Extract the (X, Y) coordinate from the center of the cell holding the provided text.  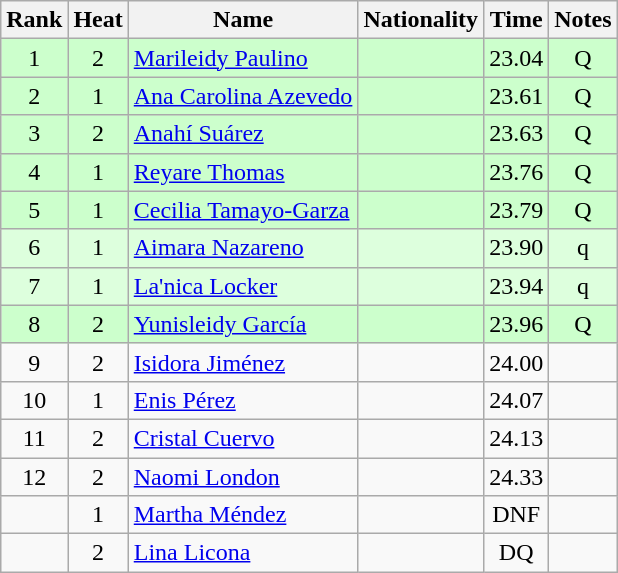
7 (34, 286)
Heat (98, 20)
Marileidy Paulino (243, 58)
Rank (34, 20)
12 (34, 477)
11 (34, 438)
Ana Carolina Azevedo (243, 96)
Martha Méndez (243, 515)
10 (34, 400)
23.61 (516, 96)
Reyare Thomas (243, 172)
Cristal Cuervo (243, 438)
23.94 (516, 286)
Naomi London (243, 477)
9 (34, 362)
La'nica Locker (243, 286)
24.07 (516, 400)
23.76 (516, 172)
24.13 (516, 438)
Notes (583, 20)
23.04 (516, 58)
23.79 (516, 210)
24.00 (516, 362)
Time (516, 20)
5 (34, 210)
Anahí Suárez (243, 134)
Yunisleidy García (243, 324)
Isidora Jiménez (243, 362)
Name (243, 20)
4 (34, 172)
24.33 (516, 477)
23.90 (516, 248)
Aimara Nazareno (243, 248)
23.63 (516, 134)
Nationality (421, 20)
DNF (516, 515)
Cecilia Tamayo-Garza (243, 210)
23.96 (516, 324)
DQ (516, 553)
Lina Licona (243, 553)
8 (34, 324)
3 (34, 134)
6 (34, 248)
Enis Pérez (243, 400)
